Provide the (X, Y) coordinate of the cell's center where the given text is located.  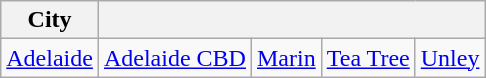
Marin (286, 58)
Adelaide CBD (174, 58)
City (50, 20)
Tea Tree (368, 58)
Unley (450, 58)
Adelaide (50, 58)
